For the text-containing cell, return its midpoint in [x, y] coordinate format. 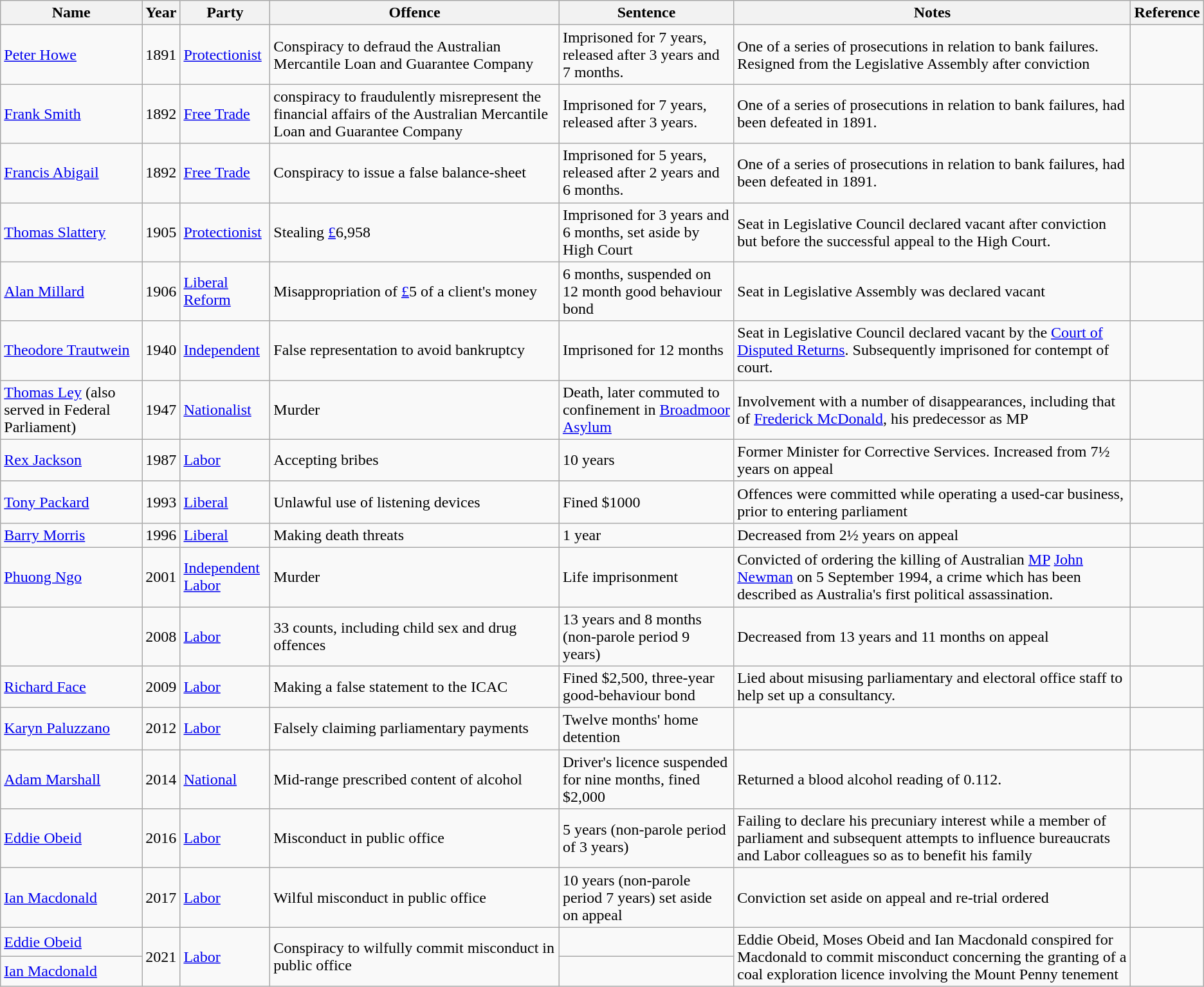
Phuong Ngo [71, 577]
1947 [161, 410]
Driver's licence suspended for nine months, fined $2,000 [646, 779]
33 counts, including child sex and drug offences [415, 637]
Liberal Reform [225, 291]
Year [161, 13]
conspiracy to fraudulently misrepresent the financial affairs of the Australian Mercantile Loan and Guarantee Company [415, 114]
Offence [415, 13]
6 months, suspended on 12 month good behaviour bond [646, 291]
1905 [161, 232]
Involvement with a number of disappearances, including that of Frederick McDonald, his predecessor as MP [933, 410]
Seat in Legislative Assembly was declared vacant [933, 291]
Misappropriation of £5 of a client's money [415, 291]
Lied about misusing parliamentary and electoral office staff to help set up a consultancy. [933, 687]
Making death threats [415, 535]
2014 [161, 779]
Adam Marshall [71, 779]
Decreased from 13 years and 11 months on appeal [933, 637]
2021 [161, 957]
Frank Smith [71, 114]
1940 [161, 350]
1987 [161, 460]
Seat in Legislative Council declared vacant after conviction but before the successful appeal to the High Court. [933, 232]
2009 [161, 687]
IndependentLabor [225, 577]
Accepting bribes [415, 460]
1 year [646, 535]
2017 [161, 898]
False representation to avoid bankruptcy [415, 350]
13 years and 8 months (non-parole period 9 years) [646, 637]
Conspiracy to defraud the Australian Mercantile Loan and Guarantee Company [415, 55]
Unlawful use of listening devices [415, 502]
Imprisoned for 5 years, released after 2 years and 6 months. [646, 173]
Theodore Trautwein [71, 350]
10 years (non-parole period 7 years) set aside on appeal [646, 898]
Fined $2,500, three-year good-behaviour bond [646, 687]
Tony Packard [71, 502]
Making a false statement to the ICAC [415, 687]
Alan Millard [71, 291]
Karyn Paluzzano [71, 729]
Notes [933, 13]
Offences were committed while operating a used-car business, prior to entering parliament [933, 502]
Stealing £6,958 [415, 232]
Sentence [646, 13]
Party [225, 13]
1891 [161, 55]
Conspiracy to wilfully commit misconduct in public office [415, 957]
1993 [161, 502]
Misconduct in public office [415, 838]
Mid-range prescribed content of alcohol [415, 779]
Rex Jackson [71, 460]
Reference [1167, 13]
National [225, 779]
Death, later commuted to confinement in Broadmoor Asylum [646, 410]
Returned a blood alcohol reading of 0.112. [933, 779]
2016 [161, 838]
Thomas Ley (also served in Federal Parliament) [71, 410]
10 years [646, 460]
Imprisoned for 7 years, released after 3 years. [646, 114]
Thomas Slattery [71, 232]
Decreased from 2½ years on appeal [933, 535]
Richard Face [71, 687]
Wilful misconduct in public office [415, 898]
1996 [161, 535]
Falsely claiming parliamentary payments [415, 729]
Imprisoned for 12 months [646, 350]
Peter Howe [71, 55]
Former Minister for Corrective Services. Increased from 7½ years on appeal [933, 460]
1906 [161, 291]
Francis Abigail [71, 173]
Nationalist [225, 410]
2001 [161, 577]
One of a series of prosecutions in relation to bank failures. Resigned from the Legislative Assembly after conviction [933, 55]
Conspiracy to issue a false balance-sheet [415, 173]
Seat in Legislative Council declared vacant by the Court of Disputed Returns. Subsequently imprisoned for contempt of court. [933, 350]
Fined $1000 [646, 502]
Name [71, 13]
5 years (non-parole period of 3 years) [646, 838]
Independent [225, 350]
2012 [161, 729]
Imprisoned for 7 years, released after 3 years and 7 months. [646, 55]
Barry Morris [71, 535]
Conviction set aside on appeal and re-trial ordered [933, 898]
2008 [161, 637]
Life imprisonment [646, 577]
Imprisoned for 3 years and 6 months, set aside by High Court [646, 232]
Twelve months' home detention [646, 729]
